Capture the cell that displays the provided text and extract its (X, Y) central coordinate. 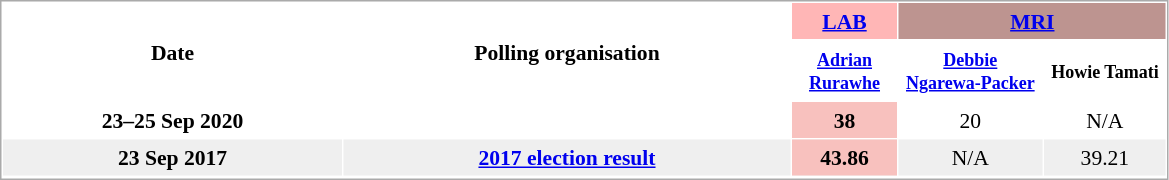
23 Sep 2017 (172, 158)
38 (844, 120)
MRI (1032, 21)
Howie Tamati (1106, 70)
Adrian Rurawhe (844, 70)
39.21 (1106, 158)
DebbieNgarewa-Packer (970, 70)
2017 election result (568, 158)
20 (970, 120)
LAB (844, 21)
23–25 Sep 2020 (172, 120)
43.86 (844, 158)
Polling organisation (568, 52)
Date (172, 52)
